Return [x, y] of the center of cell containing provided text 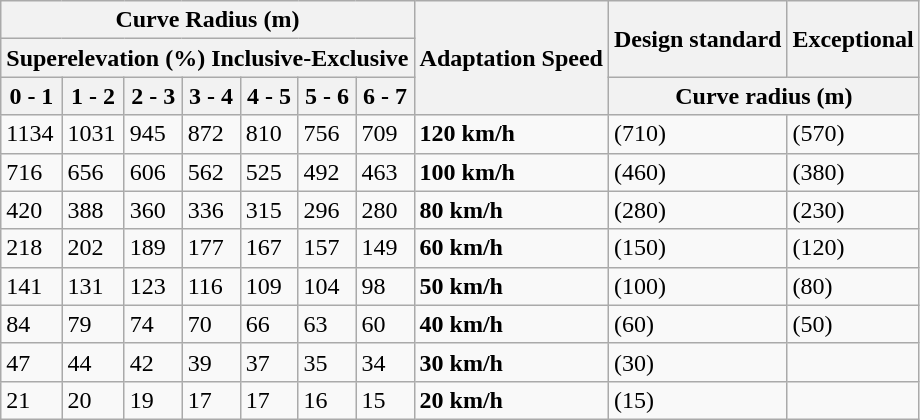
189 [153, 248]
(30) [697, 362]
1 - 2 [93, 96]
40 km/h [511, 324]
463 [385, 172]
47 [32, 362]
0 - 1 [32, 96]
810 [269, 134]
388 [93, 210]
20 km/h [511, 400]
109 [269, 286]
66 [269, 324]
1031 [93, 134]
167 [269, 248]
39 [211, 362]
120 km/h [511, 134]
(570) [853, 134]
(120) [853, 248]
30 km/h [511, 362]
336 [211, 210]
63 [327, 324]
123 [153, 286]
(80) [853, 286]
(50) [853, 324]
606 [153, 172]
79 [93, 324]
70 [211, 324]
(460) [697, 172]
80 km/h [511, 210]
(280) [697, 210]
Exceptional [853, 39]
360 [153, 210]
Curve radius (m) [764, 96]
15 [385, 400]
218 [32, 248]
20 [93, 400]
16 [327, 400]
280 [385, 210]
35 [327, 362]
(15) [697, 400]
5 - 6 [327, 96]
2 - 3 [153, 96]
(710) [697, 134]
6 - 7 [385, 96]
562 [211, 172]
Design standard [697, 39]
716 [32, 172]
98 [385, 286]
149 [385, 248]
42 [153, 362]
60 km/h [511, 248]
756 [327, 134]
74 [153, 324]
21 [32, 400]
945 [153, 134]
100 km/h [511, 172]
37 [269, 362]
(380) [853, 172]
(60) [697, 324]
141 [32, 286]
3 - 4 [211, 96]
709 [385, 134]
104 [327, 286]
656 [93, 172]
19 [153, 400]
116 [211, 286]
(100) [697, 286]
872 [211, 134]
84 [32, 324]
60 [385, 324]
34 [385, 362]
202 [93, 248]
Superelevation (%) Inclusive-Exclusive [208, 58]
Curve Radius (m) [208, 20]
420 [32, 210]
(150) [697, 248]
1134 [32, 134]
525 [269, 172]
Adaptation Speed [511, 58]
157 [327, 248]
492 [327, 172]
177 [211, 248]
(230) [853, 210]
315 [269, 210]
4 - 5 [269, 96]
44 [93, 362]
131 [93, 286]
50 km/h [511, 286]
296 [327, 210]
